From the cell containing the given text, extract its center point as (x, y) coordinate. 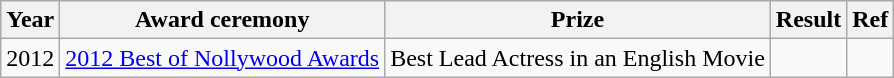
2012 (30, 58)
Prize (578, 20)
Year (30, 20)
Ref (870, 20)
Award ceremony (222, 20)
2012 Best of Nollywood Awards (222, 58)
Result (808, 20)
Best Lead Actress in an English Movie (578, 58)
